Return the (X, Y) coordinate for the center point of the cell that contains the specified text.  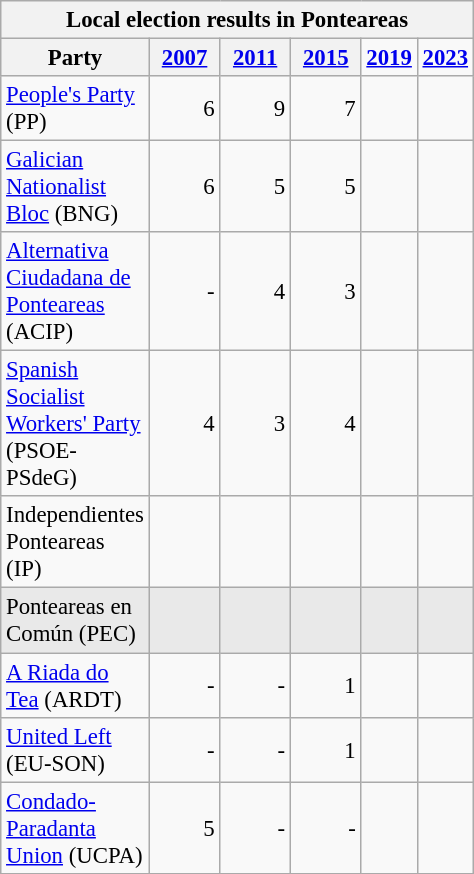
7 (326, 108)
Local election results in Ponteareas (238, 20)
Independientes Ponteareas (IP) (75, 542)
United Left (EU-SON) (75, 750)
2015 (326, 58)
Condado-Paradanta Union (UCPA) (75, 828)
Galician Nationalist Bloc (BNG) (75, 187)
2007 (184, 58)
Spanish Socialist Workers' Party (PSOE-PSdeG) (75, 424)
People's Party (PP) (75, 108)
2019 (389, 58)
Ponteareas en Común (PEC) (75, 620)
A Riada do Tea (ARDT) (75, 686)
2023 (445, 58)
Alternativa Ciudadana de Ponteareas (ACIP) (75, 292)
2011 (256, 58)
9 (256, 108)
Party (75, 58)
